For the text-containing cell, return its midpoint in [X, Y] coordinate format. 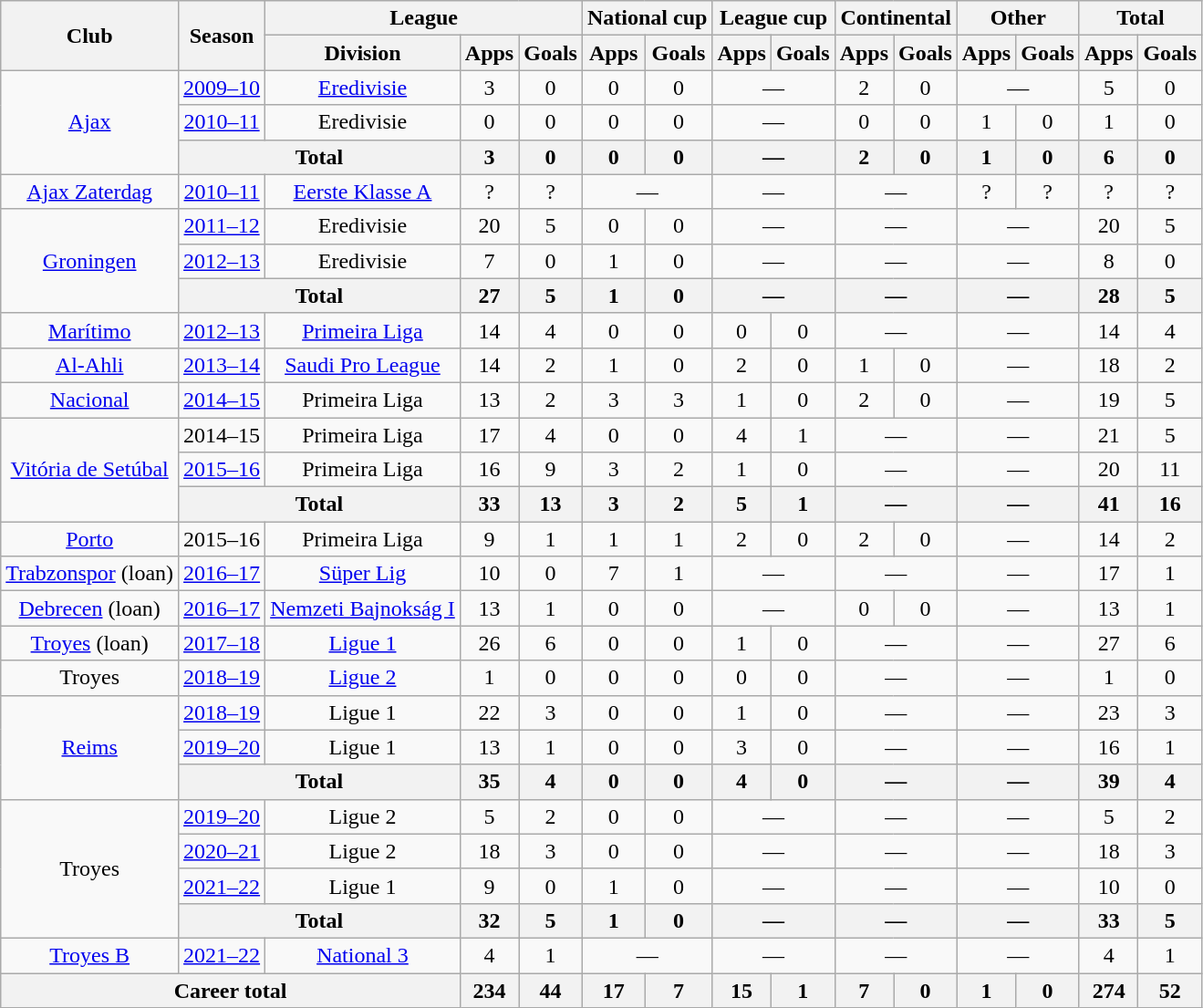
Nemzeti Bajnokság I [363, 608]
Reims [89, 747]
Trabzonspor (loan) [89, 574]
Career total [231, 990]
Nacional [89, 400]
11 [1170, 470]
22 [489, 712]
41 [1108, 504]
52 [1170, 990]
Marítimo [89, 330]
League cup [773, 18]
Al-Ahli [89, 365]
League [424, 18]
2011–12 [223, 226]
21 [1108, 435]
Other [1018, 18]
Ajax Zaterdag [89, 192]
Süper Lig [363, 574]
Troyes (loan) [89, 643]
8 [1108, 261]
15 [742, 990]
National cup [647, 18]
Troyes B [89, 955]
26 [489, 643]
Ajax [89, 122]
Division [363, 53]
National 3 [363, 955]
Saudi Pro League [363, 365]
Season [223, 36]
2013–14 [223, 365]
Debrecen (loan) [89, 608]
35 [489, 782]
234 [489, 990]
32 [489, 920]
44 [551, 990]
28 [1108, 296]
Groningen [89, 261]
Porto [89, 539]
Club [89, 36]
23 [1108, 712]
Continental [896, 18]
Vitória de Setúbal [89, 470]
2020–21 [223, 851]
2009–10 [223, 88]
19 [1108, 400]
274 [1108, 990]
Eerste Klasse A [363, 192]
39 [1108, 782]
2017–18 [223, 643]
